Determine the (X, Y) coordinate at the center of the cell enclosing the given text.  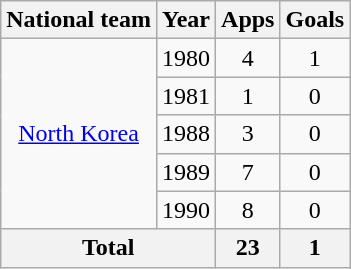
3 (248, 134)
Goals (315, 20)
North Korea (79, 134)
4 (248, 58)
Total (108, 248)
National team (79, 20)
7 (248, 172)
1989 (186, 172)
Year (186, 20)
1981 (186, 96)
8 (248, 210)
Apps (248, 20)
1988 (186, 134)
1980 (186, 58)
1990 (186, 210)
23 (248, 248)
